Return the (x, y) coordinate for the center point of the cell that contains the specified text.  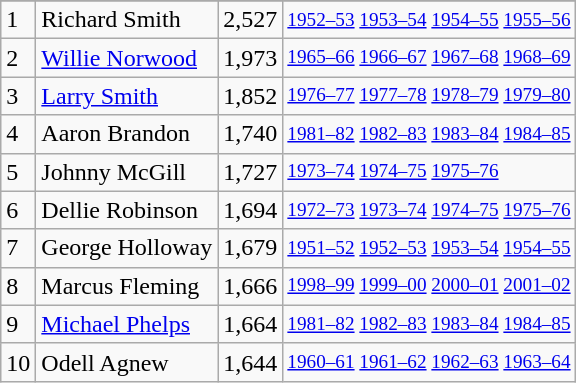
5 (18, 172)
10 (18, 362)
1965–66 1966–67 1967–68 1968–69 (429, 58)
1,644 (250, 362)
Dellie Robinson (127, 210)
2 (18, 58)
1,727 (250, 172)
1,740 (250, 134)
1,973 (250, 58)
Michael Phelps (127, 324)
1952–53 1953–54 1954–55 1955–56 (429, 20)
1951–52 1952–53 1953–54 1954–55 (429, 248)
Aaron Brandon (127, 134)
1,694 (250, 210)
1960–61 1961–62 1962–63 1963–64 (429, 362)
3 (18, 96)
6 (18, 210)
8 (18, 286)
1998–99 1999–00 2000–01 2001–02 (429, 286)
Richard Smith (127, 20)
7 (18, 248)
2,527 (250, 20)
1973–74 1974–75 1975–76 (429, 172)
Odell Agnew (127, 362)
Willie Norwood (127, 58)
George Holloway (127, 248)
Marcus Fleming (127, 286)
1 (18, 20)
Larry Smith (127, 96)
1,664 (250, 324)
9 (18, 324)
4 (18, 134)
1,666 (250, 286)
1972–73 1973–74 1974–75 1975–76 (429, 210)
1,679 (250, 248)
1,852 (250, 96)
Johnny McGill (127, 172)
1976–77 1977–78 1978–79 1979–80 (429, 96)
